Determine the (x, y) coordinate at the center of the cell enclosing the given text.  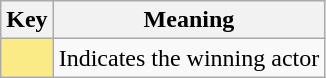
Indicates the winning actor (189, 58)
Meaning (189, 20)
Key (27, 20)
